Extract the [X, Y] coordinate from the center of the cell holding the provided text.  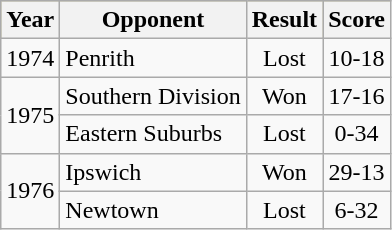
Year [30, 20]
0-34 [357, 134]
Penrith [153, 58]
Southern Division [153, 96]
29-13 [357, 172]
Opponent [153, 20]
Newtown [153, 210]
Result [284, 20]
1974 [30, 58]
Score [357, 20]
10-18 [357, 58]
Eastern Suburbs [153, 134]
1975 [30, 115]
17-16 [357, 96]
1976 [30, 191]
6-32 [357, 210]
Ipswich [153, 172]
